Scan for the cell matching the given text and deliver its [x, y] coordinate at center. 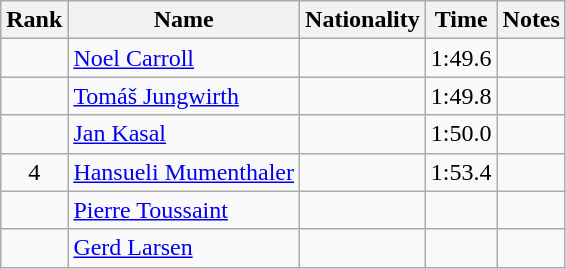
Rank [34, 20]
Noel Carroll [184, 58]
Gerd Larsen [184, 248]
1:53.4 [461, 172]
Nationality [363, 20]
Tomáš Jungwirth [184, 96]
1:49.6 [461, 58]
Time [461, 20]
4 [34, 172]
Notes [531, 20]
Name [184, 20]
Pierre Toussaint [184, 210]
1:49.8 [461, 96]
Jan Kasal [184, 134]
1:50.0 [461, 134]
Hansueli Mumenthaler [184, 172]
